Return the [x, y] coordinate for the center point of the cell that contains the specified text.  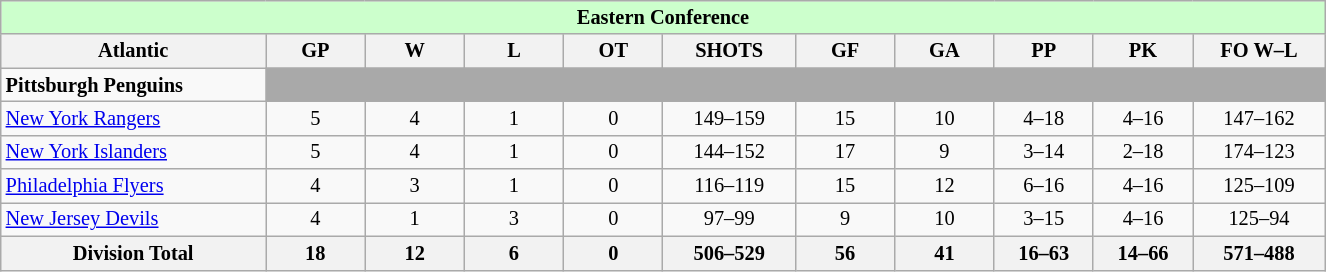
3–14 [1044, 152]
6 [514, 253]
Eastern Conference [663, 17]
Division Total [134, 253]
New York Rangers [134, 118]
4–18 [1044, 118]
Philadelphia Flyers [134, 186]
116–119 [729, 186]
147–162 [1260, 118]
GA [944, 51]
OT [614, 51]
16–63 [1044, 253]
17 [844, 152]
New York Islanders [134, 152]
571–488 [1260, 253]
Pittsburgh Penguins [134, 85]
56 [844, 253]
GP [316, 51]
FO W–L [1260, 51]
144–152 [729, 152]
W [414, 51]
149–159 [729, 118]
506–529 [729, 253]
6–16 [1044, 186]
PK [1142, 51]
New Jersey Devils [134, 219]
18 [316, 253]
L [514, 51]
14–66 [1142, 253]
125–94 [1260, 219]
Atlantic [134, 51]
SHOTS [729, 51]
97–99 [729, 219]
2–18 [1142, 152]
3–15 [1044, 219]
125–109 [1260, 186]
GF [844, 51]
PP [1044, 51]
174–123 [1260, 152]
41 [944, 253]
